Determine the [x, y] coordinate at the center of the cell enclosing the given text.  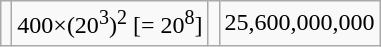
25,600,000,000 [300, 24]
400×(203)2 [= 208] [110, 24]
